Output the (X, Y) coordinate of the center of the cell containing the given text.  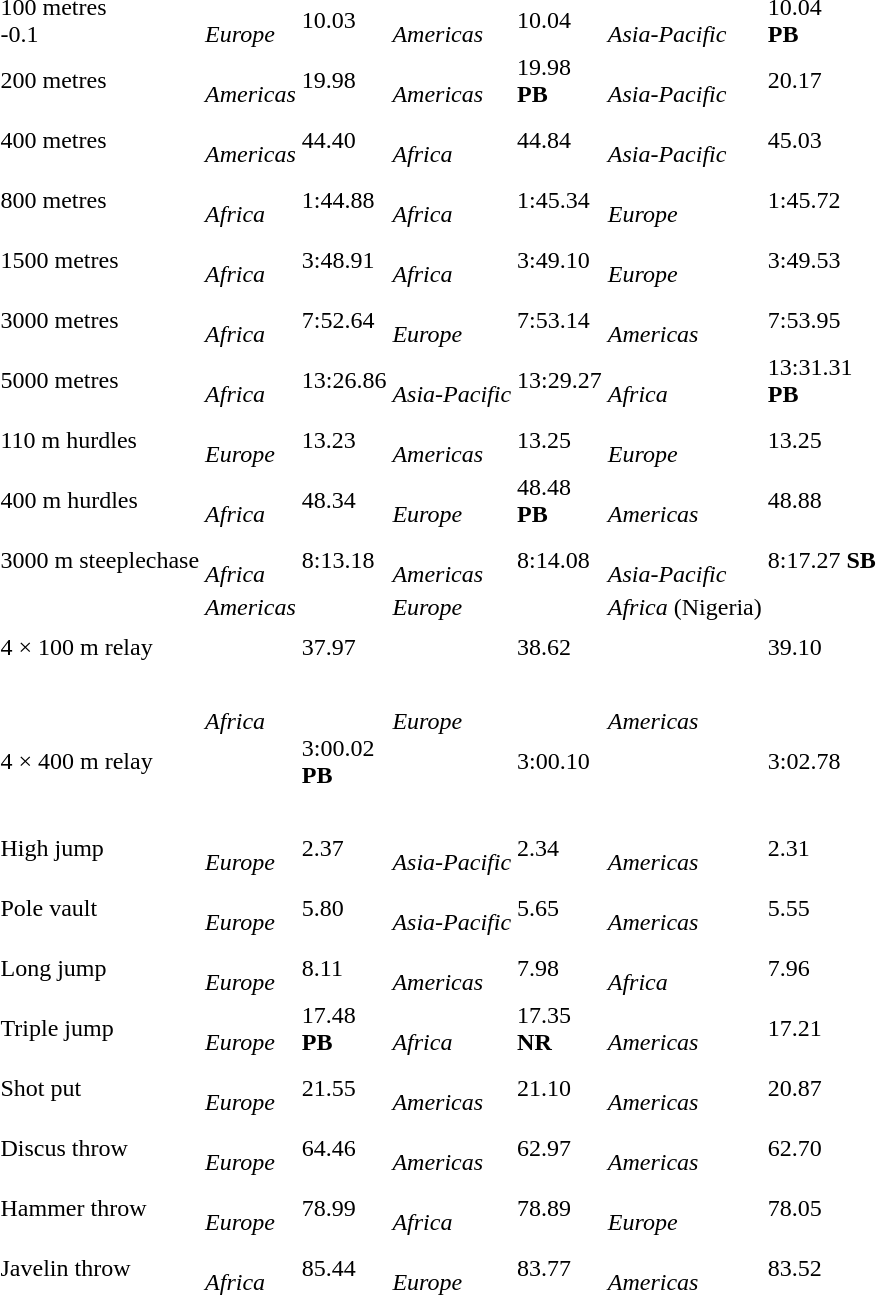
38.62 (560, 648)
62.97 (560, 1148)
1:44.88 (344, 200)
2.37 (344, 848)
8:13.18 (344, 560)
64.46 (344, 1148)
17.48PB (344, 1028)
19.98 (344, 80)
17.35NR (560, 1028)
3:00.10 (560, 762)
5.80 (344, 908)
19.98PB (560, 80)
8.11 (344, 968)
78.89 (560, 1208)
3:00.02PB (344, 762)
48.48PB (560, 500)
48.34 (344, 500)
2.34 (560, 848)
8:14.08 (560, 560)
3:49.10 (560, 260)
5.65 (560, 908)
7:53.14 (560, 320)
21.10 (560, 1088)
21.55 (344, 1088)
44.84 (560, 140)
7.98 (560, 968)
78.99 (344, 1208)
13:26.86 (344, 380)
3:48.91 (344, 260)
37.97 (344, 648)
7:52.64 (344, 320)
1:45.34 (560, 200)
Africa (Nigeria) (684, 648)
13.25 (560, 440)
13.23 (344, 440)
44.40 (344, 140)
13:29.27 (560, 380)
